Identify which cell holds the provided text, then report its [X, Y] central coordinate. 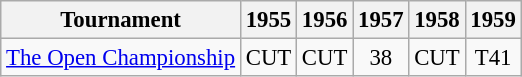
Tournament [121, 20]
1959 [493, 20]
T41 [493, 58]
1956 [325, 20]
The Open Championship [121, 58]
1955 [268, 20]
1957 [381, 20]
38 [381, 58]
1958 [437, 20]
